Provide the [X, Y] coordinate of the cell's center where the given text is located.  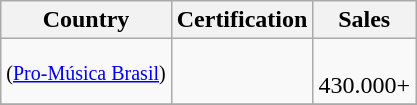
Certification [242, 20]
430.000+ [364, 72]
Sales [364, 20]
(Pro-Música Brasil) [86, 72]
Country [86, 20]
